Pinpoint the cell where the given text exists, returning its [X, Y] midpoint coordinate. 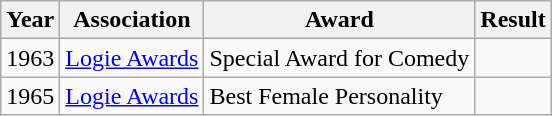
Association [132, 20]
1963 [30, 58]
Best Female Personality [340, 96]
Year [30, 20]
Award [340, 20]
1965 [30, 96]
Result [513, 20]
Special Award for Comedy [340, 58]
